Return (X, Y) of the center of cell containing provided text 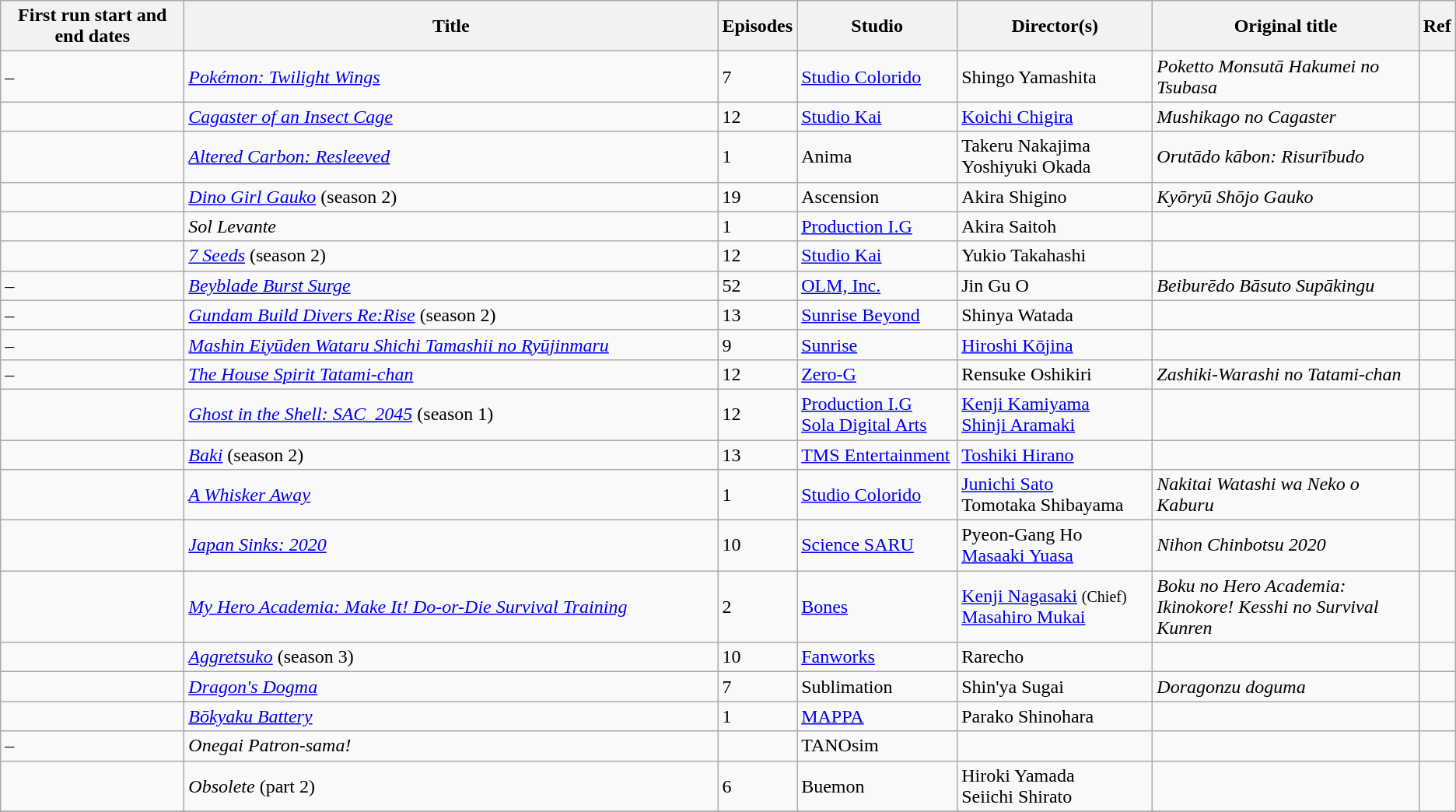
TANOsim (877, 746)
Bōkyaku Battery (451, 716)
Ref (1437, 26)
Kenji Nagasaki (Chief)Masahiro Mukai (1055, 607)
Sublimation (877, 687)
Boku no Hero Academia: Ikinokore! Kesshi no Survival Kunren (1286, 607)
Aggretsuko (season 3) (451, 657)
Original title (1286, 26)
Beyblade Burst Surge (451, 285)
Science SARU (877, 546)
2 (758, 607)
Production I.G (877, 226)
Production I.GSola Digital Arts (877, 414)
Jin Gu O (1055, 285)
Parako Shinohara (1055, 716)
A Whisker Away (451, 495)
Nihon Chinbotsu 2020 (1286, 546)
Pyeon-Gang HoMasaaki Yuasa (1055, 546)
Rensuke Oshikiri (1055, 374)
Zero-G (877, 374)
Beiburēdo Bāsuto Supākingu (1286, 285)
Ghost in the Shell: SAC_2045 (season 1) (451, 414)
Fanworks (877, 657)
Hiroshi Kōjina (1055, 345)
Orutādo kābon: Risurībudo (1286, 157)
My Hero Academia: Make It! Do-or-Die Survival Training (451, 607)
Doragonzu doguma (1286, 687)
Poketto Monsutā Hakumei no Tsubasa (1286, 76)
Studio (877, 26)
Obsolete (part 2) (451, 786)
Dragon's Dogma (451, 687)
Shin'ya Sugai (1055, 687)
Koichi Chigira (1055, 117)
Sunrise (877, 345)
7 Seeds (season 2) (451, 256)
Kenji KamiyamaShinji Aramaki (1055, 414)
Hiroki YamadaSeiichi Shirato (1055, 786)
Pokémon: Twilight Wings (451, 76)
TMS Entertainment (877, 455)
Akira Shigino (1055, 197)
Mashin Eiyūden Wataru Shichi Tamashii no Ryūjinmaru (451, 345)
Zashiki-Warashi no Tatami-chan (1286, 374)
Ascension (877, 197)
Altered Carbon: Resleeved (451, 157)
Gundam Build Divers Re:Rise (season 2) (451, 315)
Japan Sinks: 2020 (451, 546)
Yukio Takahashi (1055, 256)
Akira Saitoh (1055, 226)
Episodes (758, 26)
Sol Levante (451, 226)
Mushikago no Cagaster (1286, 117)
Kyōryū Shōjo Gauko (1286, 197)
Baki (season 2) (451, 455)
Dino Girl Gauko (season 2) (451, 197)
Cagaster of an Insect Cage (451, 117)
Shinya Watada (1055, 315)
6 (758, 786)
Title (451, 26)
Anima (877, 157)
Toshiki Hirano (1055, 455)
First run start and end dates (93, 26)
Bones (877, 607)
19 (758, 197)
Rarecho (1055, 657)
Director(s) (1055, 26)
Takeru NakajimaYoshiyuki Okada (1055, 157)
Sunrise Beyond (877, 315)
Buemon (877, 786)
MAPPA (877, 716)
Junichi SatoTomotaka Shibayama (1055, 495)
OLM, Inc. (877, 285)
9 (758, 345)
Nakitai Watashi wa Neko o Kaburu (1286, 495)
Shingo Yamashita (1055, 76)
Onegai Patron-sama! (451, 746)
52 (758, 285)
The House Spirit Tatami-chan (451, 374)
